Detect which cell encompasses the target text, then output its [x, y] center coordinate. 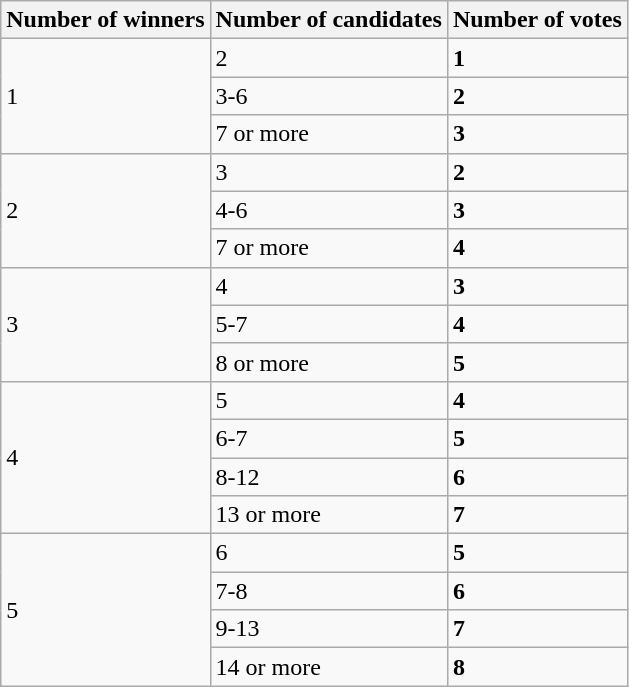
Number of winners [106, 20]
Number of candidates [328, 20]
3-6 [328, 96]
9-13 [328, 629]
8 [537, 667]
7-8 [328, 591]
14 or more [328, 667]
4-6 [328, 210]
Number of votes [537, 20]
6-7 [328, 438]
5-7 [328, 324]
8-12 [328, 477]
13 or more [328, 515]
8 or more [328, 362]
